Detect which cell encompasses the target text, then output its (x, y) center coordinate. 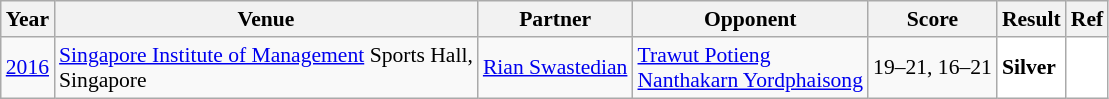
Year (28, 19)
Score (932, 19)
Opponent (750, 19)
2016 (28, 68)
19–21, 16–21 (932, 68)
Ref (1087, 19)
Result (1032, 19)
Trawut Potieng Nanthakarn Yordphaisong (750, 68)
Silver (1032, 68)
Singapore Institute of Management Sports Hall, Singapore (266, 68)
Partner (556, 19)
Venue (266, 19)
Rian Swastedian (556, 68)
